From the cell containing the given text, extract its center point as (X, Y) coordinate. 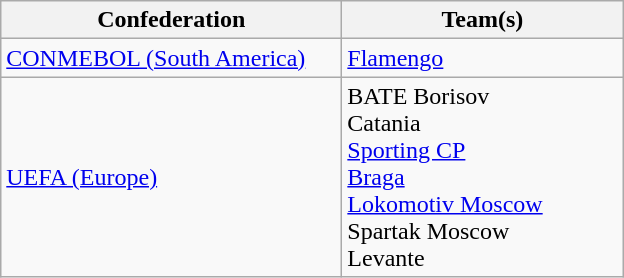
BATE Borisov Catania Sporting CP Braga Lokomotiv Moscow Spartak Moscow Levante (482, 177)
UEFA (Europe) (172, 177)
CONMEBOL (South America) (172, 58)
Flamengo (482, 58)
Team(s) (482, 20)
Confederation (172, 20)
